Find where the given text appears and provide that cell's center as (x, y) coordinate. 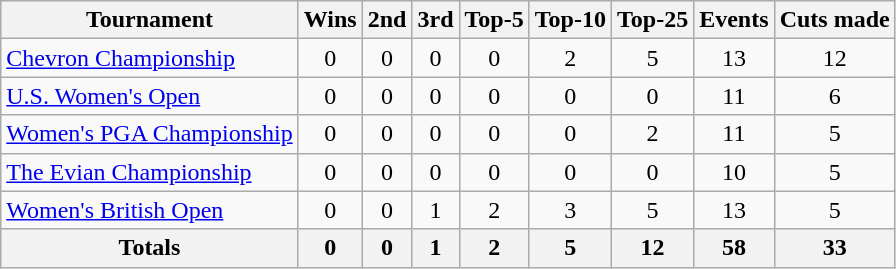
Tournament (150, 20)
3rd (436, 20)
The Evian Championship (150, 172)
Wins (330, 20)
Cuts made (834, 20)
Top-5 (494, 20)
Top-25 (652, 20)
2nd (387, 20)
Totals (150, 248)
Top-10 (570, 20)
10 (734, 172)
58 (734, 248)
Women's British Open (150, 210)
U.S. Women's Open (150, 96)
6 (834, 96)
3 (570, 210)
Women's PGA Championship (150, 134)
Chevron Championship (150, 58)
Events (734, 20)
33 (834, 248)
